Locate the cell with the specified text and output its (x, y) center coordinate. 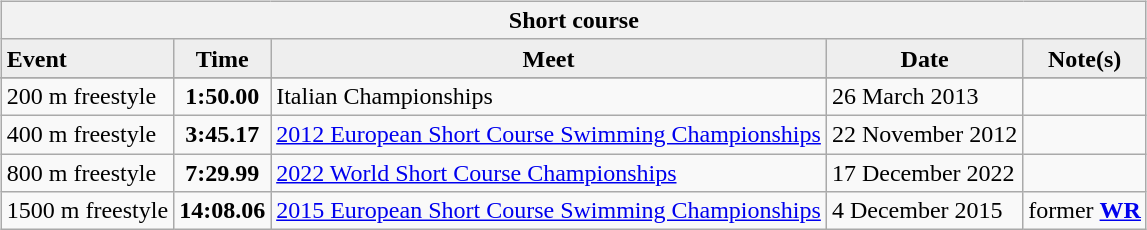
14:08.06 (222, 211)
former WR (1085, 211)
1500 m freestyle (87, 211)
4 December 2015 (924, 211)
1:50.00 (222, 96)
Note(s) (1085, 58)
Italian Championships (549, 96)
3:45.17 (222, 134)
2015 European Short Course Swimming Championships (549, 211)
2012 European Short Course Swimming Championships (549, 134)
22 November 2012 (924, 134)
17 December 2022 (924, 173)
2022 World Short Course Championships (549, 173)
Event (87, 58)
26 March 2013 (924, 96)
Date (924, 58)
200 m freestyle (87, 96)
Short course (574, 20)
7:29.99 (222, 173)
Meet (549, 58)
Time (222, 58)
800 m freestyle (87, 173)
400 m freestyle (87, 134)
